Return the (x, y) coordinate for the center point of the cell that contains the specified text.  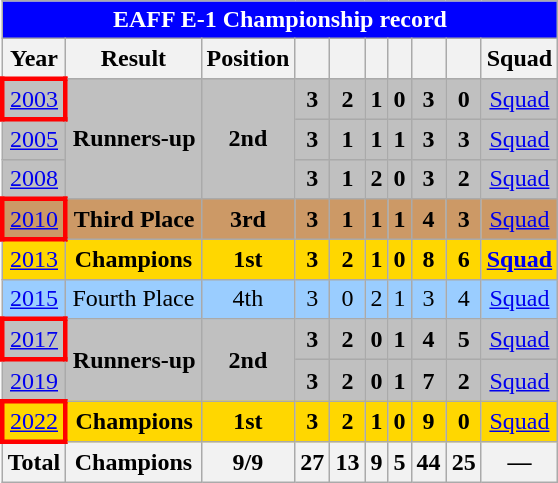
2022 (34, 422)
2017 (34, 340)
2013 (34, 260)
Position (248, 59)
3rd (248, 220)
27 (312, 462)
2019 (34, 380)
2015 (34, 299)
EAFF E-1 Championship record (280, 20)
8 (428, 260)
6 (464, 260)
2003 (34, 98)
9/9 (248, 462)
44 (428, 462)
2010 (34, 220)
— (519, 462)
Fourth Place (134, 299)
7 (428, 380)
Result (134, 59)
2008 (34, 179)
Third Place (134, 220)
13 (348, 462)
Year (34, 59)
Total (34, 462)
25 (464, 462)
4th (248, 299)
2005 (34, 139)
